Extract the [x, y] coordinate from the center of the cell holding the provided text.  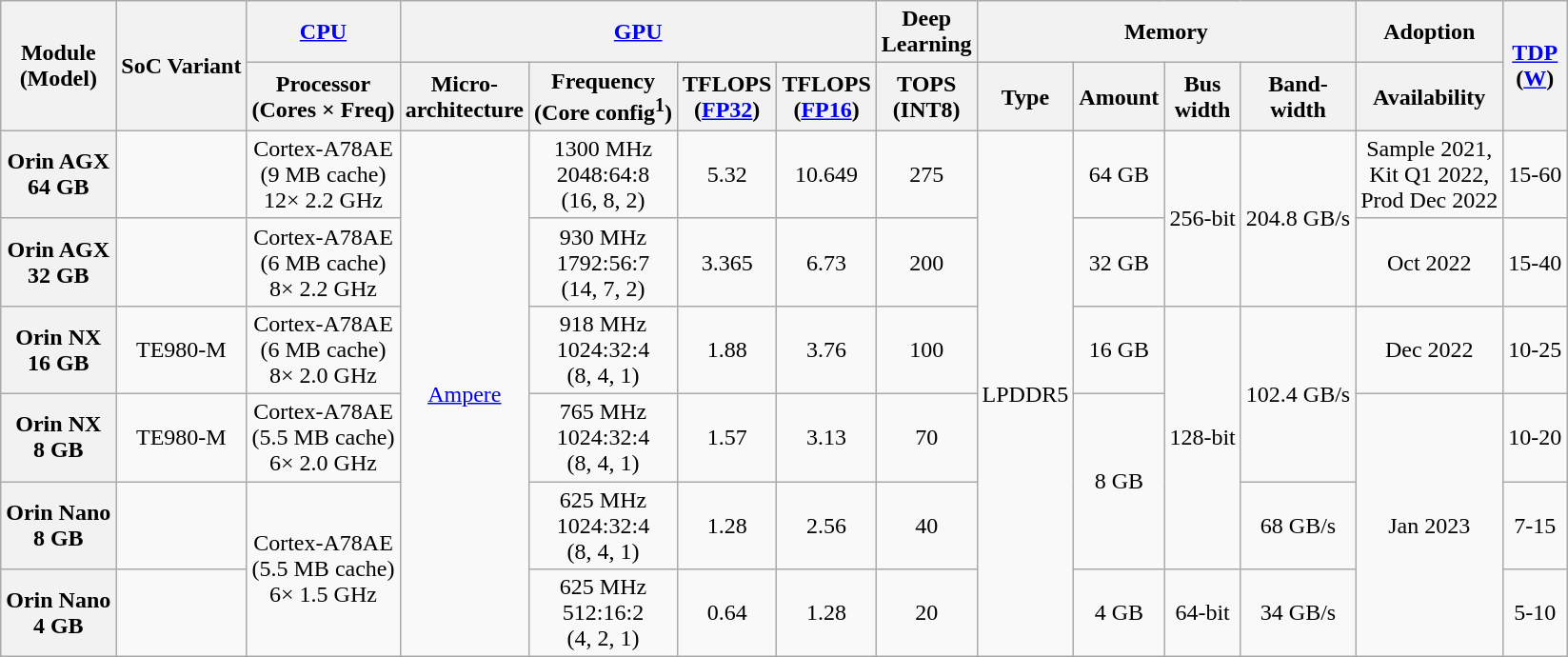
Processor(Cores × Freq) [324, 97]
Cortex-A78AE(6 MB cache)8× 2.0 GHz [324, 349]
SoC Variant [181, 67]
1.57 [726, 438]
Buswidth [1202, 97]
Orin NX 8 GB [59, 438]
LPDDR5 [1025, 393]
3.365 [726, 262]
34 GB/s [1298, 613]
930 MHz1792:56:7(14, 7, 2) [604, 262]
70 [926, 438]
765 MHz1024:32:4(8, 4, 1) [604, 438]
Orin Nano 8 GB [59, 526]
625 MHz512:16:2(4, 2, 1) [604, 613]
TDP (W) [1535, 67]
3.76 [826, 349]
Memory [1166, 32]
Cortex-A78AE(6 MB cache)8× 2.2 GHz [324, 262]
DeepLearning [926, 32]
Band-width [1298, 97]
Frequency(Core config1) [604, 97]
Orin NX 16 GB [59, 349]
Module(Model) [59, 67]
Dec 2022 [1430, 349]
Orin Nano 4 GB [59, 613]
15-40 [1535, 262]
10-25 [1535, 349]
Type [1025, 97]
275 [926, 174]
256-bit [1202, 218]
Adoption [1430, 32]
20 [926, 613]
40 [926, 526]
3.13 [826, 438]
15-60 [1535, 174]
64-bit [1202, 613]
CPU [324, 32]
Amount [1120, 97]
8 GB [1120, 482]
2.56 [826, 526]
Cortex-A78AE(9 MB cache)12× 2.2 GHz [324, 174]
GPU [638, 32]
68 GB/s [1298, 526]
5-10 [1535, 613]
64 GB [1120, 174]
7-15 [1535, 526]
Orin AGX 64 GB [59, 174]
16 GB [1120, 349]
Orin AGX 32 GB [59, 262]
TFLOPS(FP32) [726, 97]
4 GB [1120, 613]
6.73 [826, 262]
Jan 2023 [1430, 526]
Cortex-A78AE(5.5 MB cache)6× 1.5 GHz [324, 569]
Oct 2022 [1430, 262]
TOPS(INT8) [926, 97]
128-bit [1202, 437]
625 MHz1024:32:4(8, 4, 1) [604, 526]
Availability [1430, 97]
Micro-architecture [465, 97]
Cortex-A78AE(5.5 MB cache)6× 2.0 GHz [324, 438]
102.4 GB/s [1298, 393]
TFLOPS(FP16) [826, 97]
918 MHz1024:32:4(8, 4, 1) [604, 349]
1300 MHz2048:64:8(16, 8, 2) [604, 174]
10.649 [826, 174]
200 [926, 262]
Sample 2021, Kit Q1 2022, Prod Dec 2022 [1430, 174]
Ampere [465, 393]
10-20 [1535, 438]
32 GB [1120, 262]
1.88 [726, 349]
100 [926, 349]
5.32 [726, 174]
0.64 [726, 613]
204.8 GB/s [1298, 218]
